Locate the cell with the specified text and output its (x, y) center coordinate. 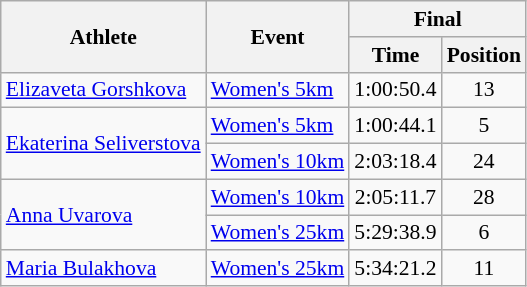
2:03:18.4 (395, 162)
5:34:21.2 (395, 269)
Position (484, 55)
1:00:50.4 (395, 90)
2:05:11.7 (395, 197)
24 (484, 162)
Anna Uvarova (104, 214)
Maria Bulakhova (104, 269)
5:29:38.9 (395, 233)
11 (484, 269)
6 (484, 233)
28 (484, 197)
Time (395, 55)
Athlete (104, 36)
Elizaveta Gorshkova (104, 90)
13 (484, 90)
1:00:44.1 (395, 126)
Ekaterina Seliverstova (104, 144)
Final (438, 19)
Event (278, 36)
5 (484, 126)
